Output the [X, Y] coordinate of the center of the cell containing the given text.  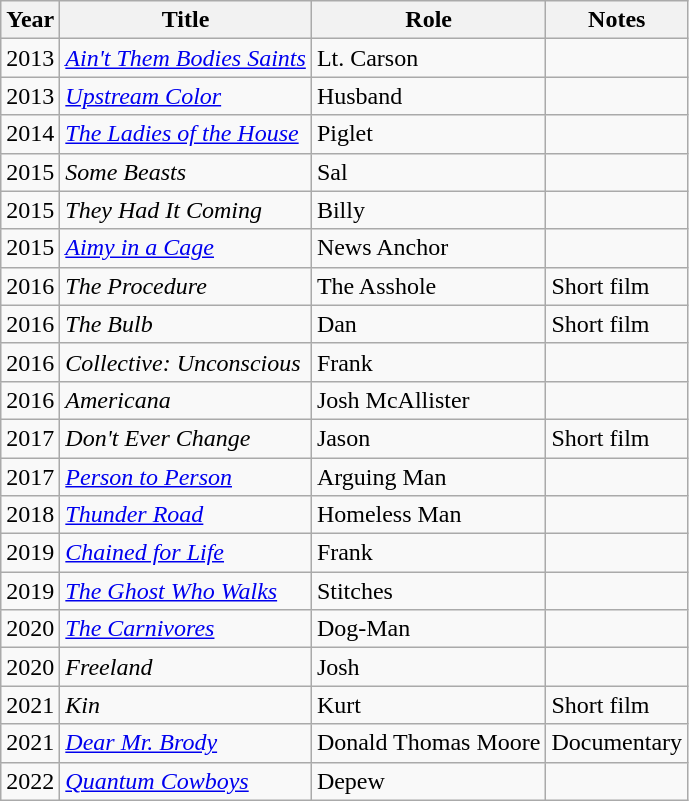
Don't Ever Change [186, 438]
2014 [30, 134]
Billy [428, 210]
Thunder Road [186, 515]
Josh McAllister [428, 400]
Kin [186, 705]
Sal [428, 172]
They Had It Coming [186, 210]
Americana [186, 400]
The Procedure [186, 286]
Ain't Them Bodies Saints [186, 58]
Notes [617, 20]
Year [30, 20]
The Asshole [428, 286]
Title [186, 20]
Dear Mr. Brody [186, 743]
Piglet [428, 134]
Jason [428, 438]
Quantum Cowboys [186, 781]
News Anchor [428, 248]
The Bulb [186, 324]
Kurt [428, 705]
Dan [428, 324]
Josh [428, 667]
Person to Person [186, 477]
Freeland [186, 667]
Role [428, 20]
Depew [428, 781]
Arguing Man [428, 477]
Chained for Life [186, 553]
Donald Thomas Moore [428, 743]
2022 [30, 781]
Homeless Man [428, 515]
Aimy in a Cage [186, 248]
The Ghost Who Walks [186, 591]
Dog-Man [428, 629]
Collective: Unconscious [186, 362]
Some Beasts [186, 172]
2018 [30, 515]
Husband [428, 96]
Lt. Carson [428, 58]
Documentary [617, 743]
The Carnivores [186, 629]
Upstream Color [186, 96]
The Ladies of the House [186, 134]
Stitches [428, 591]
